Provide the (X, Y) coordinate of the cell's center where the given text is located.  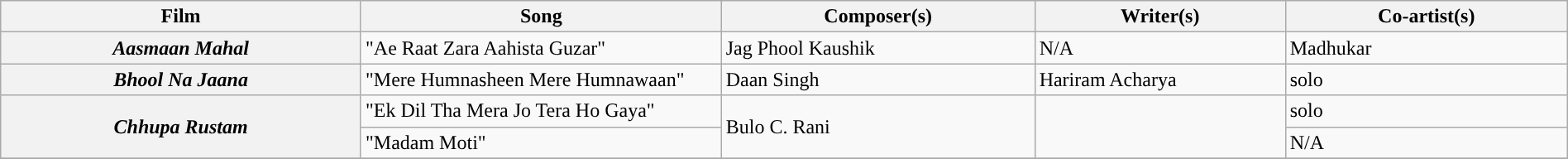
Bulo C. Rani (878, 127)
Bhool Na Jaana (181, 79)
Madhukar (1426, 48)
Writer(s) (1159, 17)
"Ek Dil Tha Mera Jo Tera Ho Gaya" (541, 111)
Composer(s) (878, 17)
Jag Phool Kaushik (878, 48)
Film (181, 17)
"Madam Moti" (541, 142)
Co-artist(s) (1426, 17)
Aasmaan Mahal (181, 48)
"Ae Raat Zara Aahista Guzar" (541, 48)
"Mere Humnasheen Mere Humnawaan" (541, 79)
Chhupa Rustam (181, 127)
Hariram Acharya (1159, 79)
Song (541, 17)
Daan Singh (878, 79)
